Capture the cell that displays the provided text and extract its (X, Y) central coordinate. 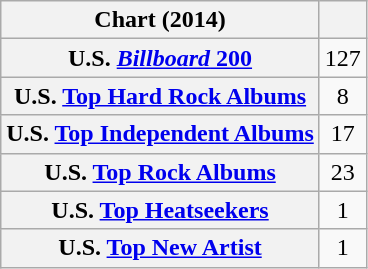
U.S. Top New Artist (160, 248)
17 (342, 134)
127 (342, 58)
U.S. Top Independent Albums (160, 134)
U.S. Billboard 200 (160, 58)
U.S. Top Heatseekers (160, 210)
U.S. Top Hard Rock Albums (160, 96)
Chart (2014) (160, 20)
8 (342, 96)
U.S. Top Rock Albums (160, 172)
23 (342, 172)
